Return (x, y) of the center of cell containing provided text 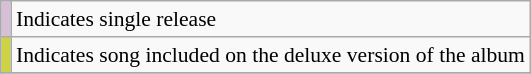
Indicates song included on the deluxe version of the album (270, 55)
Indicates single release (270, 19)
